Capture the cell that displays the provided text and extract its (X, Y) central coordinate. 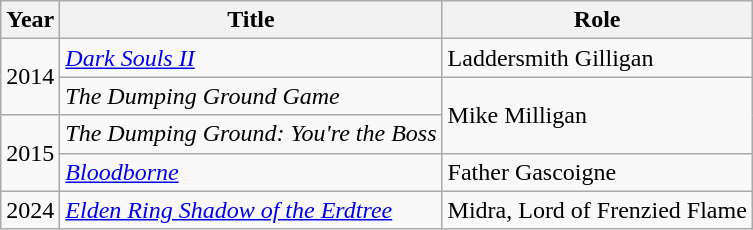
Title (251, 20)
Elden Ring Shadow of the Erdtree (251, 210)
2024 (30, 210)
The Dumping Ground: You're the Boss (251, 134)
Laddersmith Gilligan (597, 58)
Dark Souls II (251, 58)
2014 (30, 77)
Midra, Lord of Frenzied Flame (597, 210)
Role (597, 20)
Bloodborne (251, 172)
Father Gascoigne (597, 172)
Mike Milligan (597, 115)
Year (30, 20)
The Dumping Ground Game (251, 96)
2015 (30, 153)
